Pinpoint the cell where the given text exists, returning its (X, Y) midpoint coordinate. 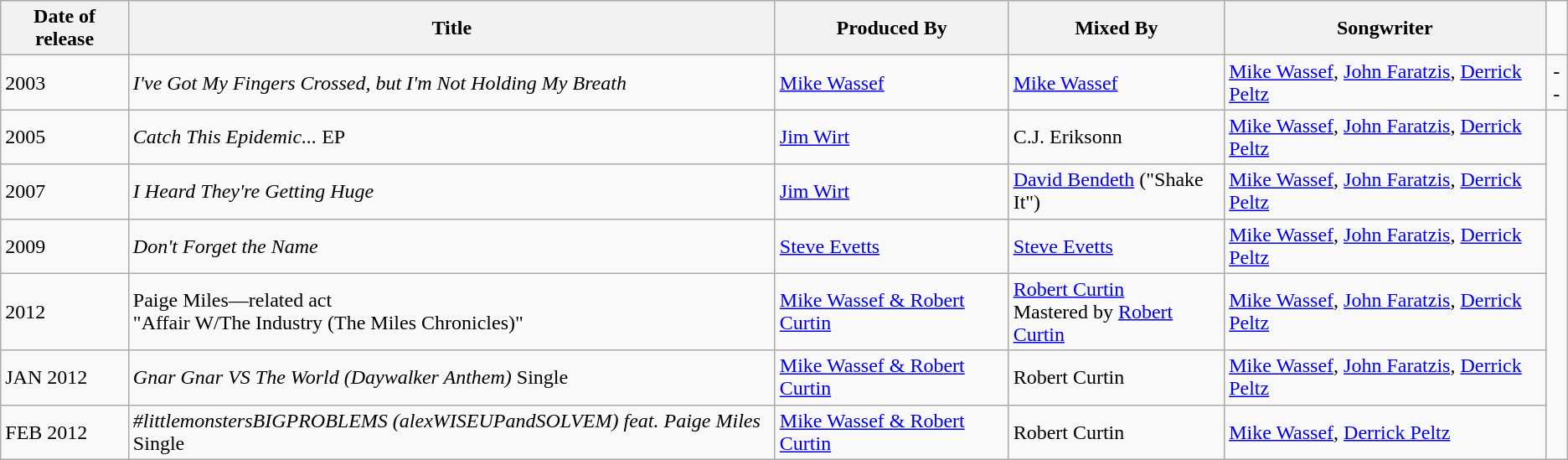
2005 (65, 137)
-- (1556, 82)
2007 (65, 191)
David Bendeth ("Shake It") (1117, 191)
Catch This Epidemic... EP (451, 137)
Mike Wassef, Derrick Peltz (1385, 432)
Produced By (891, 28)
Don't Forget the Name (451, 246)
2003 (65, 82)
Date of release (65, 28)
Songwriter (1385, 28)
I Heard They're Getting Huge (451, 191)
Paige Miles—related act"Affair W/The Industry (The Miles Chronicles)" (451, 312)
Robert CurtinMastered by Robert Curtin (1117, 312)
FEB 2012 (65, 432)
Title (451, 28)
JAN 2012 (65, 377)
2012 (65, 312)
#littlemonstersBIGPROBLEMS (alexWISEUPandSOLVEM) feat. Paige Miles Single (451, 432)
Gnar Gnar VS The World (Daywalker Anthem) Single (451, 377)
C.J. Eriksonn (1117, 137)
I've Got My Fingers Crossed, but I'm Not Holding My Breath (451, 82)
2009 (65, 246)
Mixed By (1117, 28)
